From the cell containing the given text, extract its center point as (x, y) coordinate. 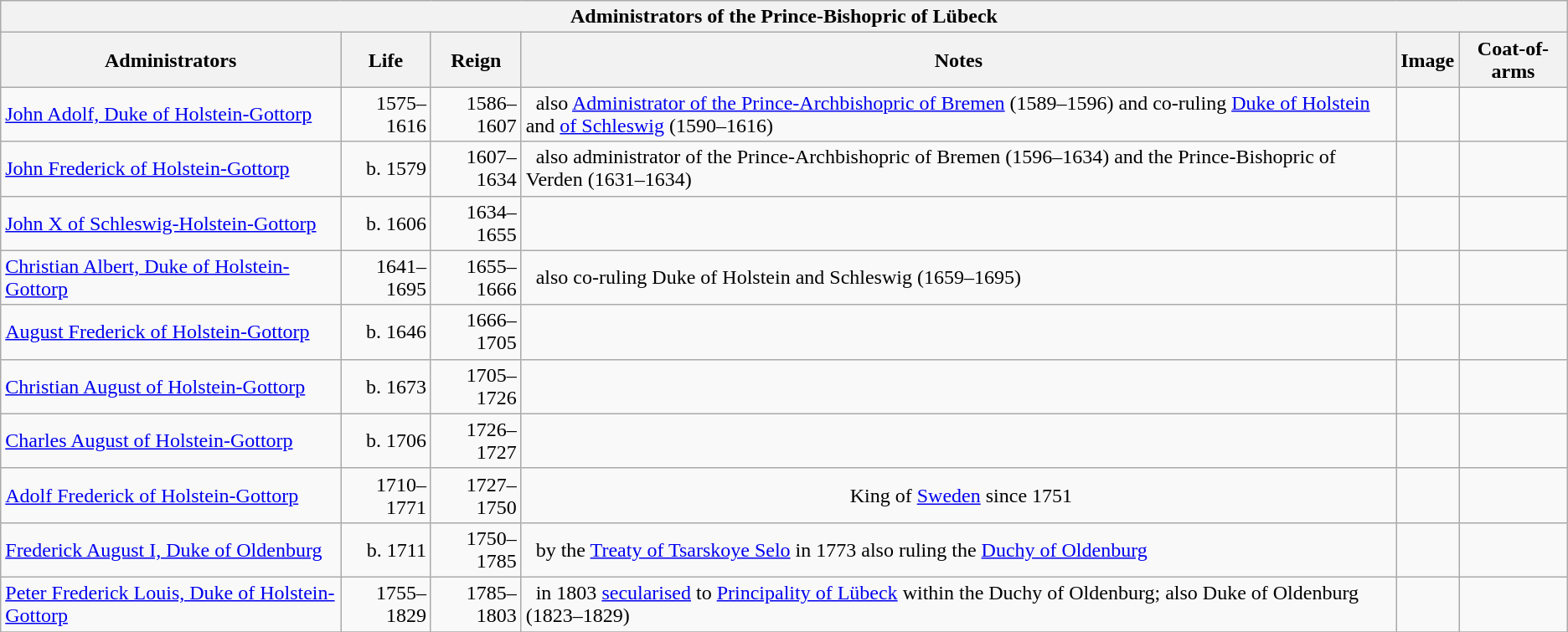
Frederick August I, Duke of Oldenburg (171, 549)
Administrators of the Prince-Bishopric of Lübeck (784, 17)
1634–1655 (476, 223)
also co-ruling Duke of Holstein and Schleswig (1659–1695) (958, 278)
Notes (958, 60)
Adolf Frederick of Holstein-Gottorp (171, 496)
King of Sweden since 1751 (958, 496)
1755–1829 (386, 604)
1705–1726 (476, 387)
by the Treaty of Tsarskoye Selo in 1773 also ruling the Duchy of Oldenburg (958, 549)
Christian August of Holstein-Gottorp (171, 387)
1655–1666 (476, 278)
b. 1673 (386, 387)
1727–1750 (476, 496)
1750–1785 (476, 549)
Christian Albert, Duke of Holstein-Gottorp (171, 278)
1607–1634 (476, 169)
John X of Schleswig-Holstein-Gottorp (171, 223)
b. 1711 (386, 549)
John Frederick of Holstein-Gottorp (171, 169)
1666–1705 (476, 331)
1785–1803 (476, 604)
August Frederick of Holstein-Gottorp (171, 331)
Peter Frederick Louis, Duke of Holstein-Gottorp (171, 604)
also Administrator of the Prince-Archbishopric of Bremen (1589–1596) and co-ruling Duke of Holstein and of Schleswig (1590–1616) (958, 114)
1586–1607 (476, 114)
Charles August of Holstein-Gottorp (171, 440)
Coat-of-arms (1514, 60)
b. 1606 (386, 223)
Image (1427, 60)
Administrators (171, 60)
Reign (476, 60)
b. 1646 (386, 331)
1575–1616 (386, 114)
also administrator of the Prince-Archbishopric of Bremen (1596–1634) and the Prince-Bishopric of Verden (1631–1634) (958, 169)
1710–1771 (386, 496)
in 1803 secularised to Principality of Lübeck within the Duchy of Oldenburg; also Duke of Oldenburg (1823–1829) (958, 604)
Life (386, 60)
1726–1727 (476, 440)
John Adolf, Duke of Holstein-Gottorp (171, 114)
b. 1706 (386, 440)
b. 1579 (386, 169)
1641–1695 (386, 278)
